Search for the cell housing the specified text and yield its (X, Y) center coordinate. 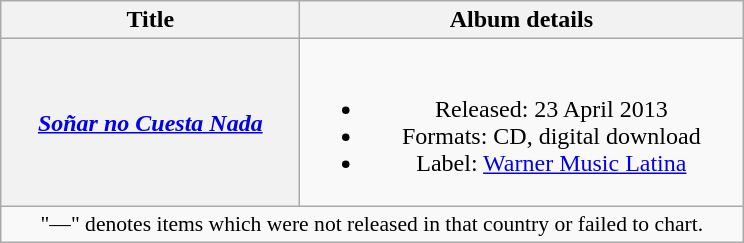
Released: 23 April 2013Formats: CD, digital downloadLabel: Warner Music Latina (522, 122)
Soñar no Cuesta Nada (150, 122)
Title (150, 20)
"—" denotes items which were not released in that country or failed to chart. (372, 224)
Album details (522, 20)
